Determine the [x, y] coordinate at the center of the cell enclosing the given text.  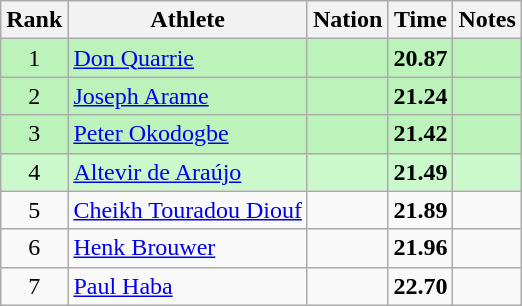
1 [34, 58]
Time [420, 20]
20.87 [420, 58]
Cheikh Touradou Diouf [188, 210]
Altevir de Araújo [188, 172]
Henk Brouwer [188, 248]
Peter Okodogbe [188, 134]
2 [34, 96]
Don Quarrie [188, 58]
Rank [34, 20]
3 [34, 134]
Athlete [188, 20]
Notes [487, 20]
Nation [347, 20]
21.96 [420, 248]
22.70 [420, 286]
Paul Haba [188, 286]
5 [34, 210]
21.49 [420, 172]
6 [34, 248]
21.89 [420, 210]
Joseph Arame [188, 96]
4 [34, 172]
7 [34, 286]
21.42 [420, 134]
21.24 [420, 96]
